Scan for the cell matching the given text and deliver its [x, y] coordinate at center. 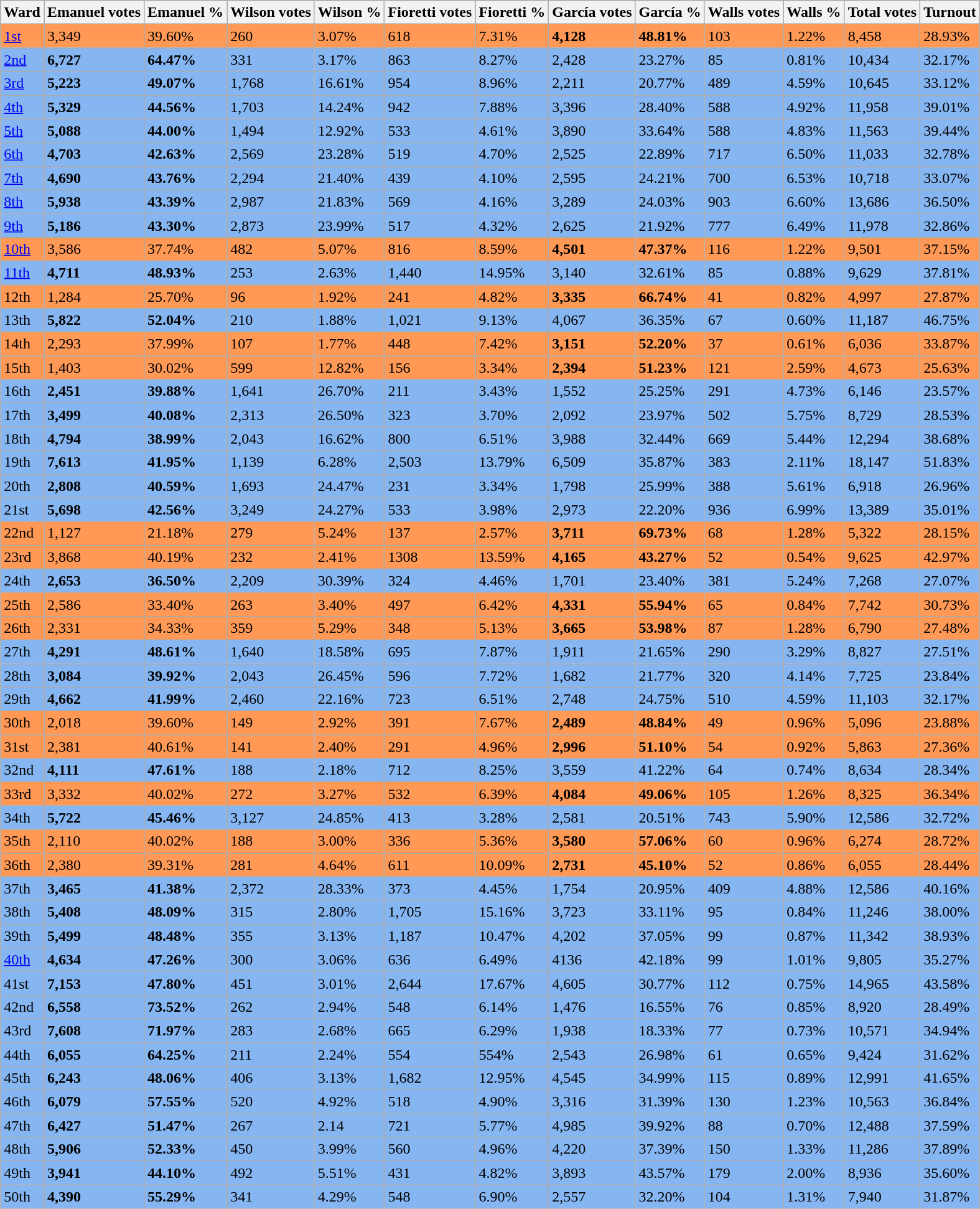
42.56% [185, 510]
9th [22, 225]
2,372 [271, 889]
6,427 [93, 1126]
39.01% [950, 107]
721 [430, 1126]
359 [271, 628]
40.16% [950, 889]
300 [271, 959]
28.34% [950, 770]
2,313 [271, 415]
391 [430, 723]
2.24% [350, 1055]
32nd [22, 770]
36.34% [950, 794]
71.97% [185, 1030]
1,139 [271, 462]
35.87% [670, 462]
324 [430, 581]
28.49% [950, 1007]
936 [744, 510]
3,349 [93, 36]
2.80% [350, 912]
27.07% [950, 581]
0.81% [814, 60]
24.47% [350, 486]
37th [22, 889]
22.89% [670, 154]
87 [744, 628]
12,294 [882, 439]
12.92% [350, 131]
4,165 [592, 557]
315 [271, 912]
2.41% [350, 557]
9,424 [882, 1055]
12.95% [512, 1078]
37.05% [670, 936]
34.99% [670, 1078]
336 [430, 841]
17th [22, 415]
3,723 [592, 912]
1.23% [814, 1102]
1.33% [814, 1149]
281 [271, 865]
Ward [22, 12]
15.16% [512, 912]
33.64% [670, 131]
49 [744, 723]
712 [430, 770]
596 [430, 675]
40th [22, 959]
11,033 [882, 154]
43rd [22, 1030]
51.83% [950, 462]
9,625 [882, 557]
23.40% [670, 581]
1,705 [430, 912]
1,494 [271, 131]
232 [271, 557]
48.06% [185, 1078]
6,243 [93, 1078]
5.29% [350, 628]
22.20% [670, 510]
64.25% [185, 1055]
38.93% [950, 936]
4.29% [350, 1197]
37.74% [185, 249]
12,991 [882, 1078]
355 [271, 936]
27.48% [950, 628]
23.57% [950, 391]
942 [430, 107]
6,079 [93, 1102]
723 [430, 699]
2,595 [592, 178]
2,581 [592, 818]
2.00% [814, 1173]
3,941 [93, 1173]
25.99% [670, 486]
4,067 [592, 320]
1308 [430, 557]
8,920 [882, 1007]
12,488 [882, 1126]
231 [430, 486]
16th [22, 391]
Walls % [814, 12]
Fioretti votes [430, 12]
15th [22, 368]
5,096 [882, 723]
7,608 [93, 1030]
3,084 [93, 675]
2,293 [93, 344]
2nd [22, 60]
2,873 [271, 225]
49th [22, 1173]
53.98% [670, 628]
28.53% [950, 415]
36.84% [950, 1102]
41.22% [670, 770]
1.92% [350, 297]
30.73% [950, 604]
6th [22, 154]
16.55% [670, 1007]
41 [744, 297]
115 [744, 1078]
65 [744, 604]
46.75% [950, 320]
21.65% [670, 651]
4,128 [592, 36]
1,703 [271, 107]
7.31% [512, 36]
489 [744, 83]
2.14 [350, 1126]
5.13% [512, 628]
636 [430, 959]
33.11% [670, 912]
6.39% [512, 794]
554% [512, 1055]
6.50% [814, 154]
21st [22, 510]
20.77% [670, 83]
33.40% [185, 604]
381 [744, 581]
64.47% [185, 60]
448 [430, 344]
3,140 [592, 273]
3.17% [350, 60]
532 [430, 794]
4136 [592, 959]
4.70% [512, 154]
9,501 [882, 249]
5.77% [512, 1126]
6.28% [350, 462]
27.51% [950, 651]
5th [22, 131]
43.27% [670, 557]
4,084 [592, 794]
5,408 [93, 912]
8,936 [882, 1173]
241 [430, 297]
40.61% [185, 747]
3.40% [350, 604]
0.74% [814, 770]
19th [22, 462]
210 [271, 320]
33.07% [950, 178]
6,558 [93, 1007]
3,580 [592, 841]
10,571 [882, 1030]
34.94% [950, 1030]
6,727 [93, 60]
1,641 [271, 391]
4,111 [93, 770]
0.88% [814, 273]
24.21% [670, 178]
32.44% [670, 439]
47.61% [185, 770]
47.26% [185, 959]
7,613 [93, 462]
50th [22, 1197]
25.25% [670, 391]
24.75% [670, 699]
2,018 [93, 723]
290 [744, 651]
33rd [22, 794]
520 [271, 1102]
3.28% [512, 818]
4.45% [512, 889]
9.13% [512, 320]
104 [744, 1197]
8,325 [882, 794]
2,209 [271, 581]
519 [430, 154]
17.67% [512, 983]
51.10% [670, 747]
42nd [22, 1007]
23.28% [350, 154]
2,625 [592, 225]
69.73% [670, 533]
11th [22, 273]
3,335 [592, 297]
3.29% [814, 651]
341 [271, 1197]
4,220 [592, 1149]
14,965 [882, 983]
42.63% [185, 154]
32.72% [950, 818]
1.88% [350, 320]
22.16% [350, 699]
510 [744, 699]
21.40% [350, 178]
5,698 [93, 510]
32.61% [670, 273]
26.98% [670, 1055]
36th [22, 865]
3,890 [592, 131]
52.20% [670, 344]
1,768 [271, 83]
2,294 [271, 178]
37.81% [950, 273]
2,381 [93, 747]
4.16% [512, 202]
2,428 [592, 60]
11,958 [882, 107]
2.59% [814, 368]
13,389 [882, 510]
37.39% [670, 1149]
21.18% [185, 533]
5.61% [814, 486]
348 [430, 628]
45.10% [670, 865]
4,331 [592, 604]
36.35% [670, 320]
47.80% [185, 983]
611 [430, 865]
31.62% [950, 1055]
7,268 [882, 581]
1,476 [592, 1007]
27.36% [950, 747]
3rd [22, 83]
5,088 [93, 131]
569 [430, 202]
7,153 [93, 983]
8.25% [512, 770]
2,996 [592, 747]
5,329 [93, 107]
1st [22, 36]
1,938 [592, 1030]
4,291 [93, 651]
26.50% [350, 415]
40.19% [185, 557]
695 [430, 651]
3.01% [350, 983]
42.18% [670, 959]
0.87% [814, 936]
283 [271, 1030]
518 [430, 1102]
4.14% [814, 675]
35.27% [950, 959]
10.47% [512, 936]
0.82% [814, 297]
1,701 [592, 581]
6.53% [814, 178]
3.00% [350, 841]
2,973 [592, 510]
0.75% [814, 983]
1.31% [814, 1197]
48th [22, 1149]
35th [22, 841]
11,187 [882, 320]
0.65% [814, 1055]
43.39% [185, 202]
61 [744, 1055]
4,545 [592, 1078]
33.12% [950, 83]
4,202 [592, 936]
23.97% [670, 415]
55.29% [185, 1197]
669 [744, 439]
4,703 [93, 154]
6.90% [512, 1197]
43.76% [185, 178]
44.56% [185, 107]
4.90% [512, 1102]
67 [744, 320]
4,634 [93, 959]
5,822 [93, 320]
149 [271, 723]
3,559 [592, 770]
2,503 [430, 462]
903 [744, 202]
6,146 [882, 391]
46th [22, 1102]
48.61% [185, 651]
267 [271, 1126]
4.61% [512, 131]
48.09% [185, 912]
37.89% [950, 1149]
24.03% [670, 202]
Total votes [882, 12]
54 [744, 747]
1,911 [592, 651]
2,525 [592, 154]
10,563 [882, 1102]
800 [430, 439]
320 [744, 675]
2,211 [592, 83]
4.46% [512, 581]
492 [271, 1173]
41.65% [950, 1078]
2,489 [592, 723]
3.43% [512, 391]
37 [744, 344]
31st [22, 747]
1.01% [814, 959]
12.82% [350, 368]
Fioretti % [512, 12]
3,465 [93, 889]
47th [22, 1126]
31.87% [950, 1197]
3,316 [592, 1102]
28.93% [950, 36]
23.88% [950, 723]
6,790 [882, 628]
0.54% [814, 557]
5,906 [93, 1149]
13.79% [512, 462]
5,499 [93, 936]
18,147 [882, 462]
52.33% [185, 1149]
1,693 [271, 486]
10th [22, 249]
0.89% [814, 1078]
502 [744, 415]
1,754 [592, 889]
137 [430, 533]
4,997 [882, 297]
6,036 [882, 344]
3,289 [592, 202]
618 [430, 36]
26.45% [350, 675]
51.47% [185, 1126]
4.32% [512, 225]
5,223 [93, 83]
451 [271, 983]
107 [271, 344]
49.06% [670, 794]
105 [744, 794]
10,718 [882, 178]
103 [744, 36]
43.57% [670, 1173]
66.74% [670, 297]
323 [430, 415]
3,332 [93, 794]
18th [22, 439]
4.64% [350, 865]
Emanuel votes [93, 12]
6.60% [814, 202]
0.92% [814, 747]
28th [22, 675]
2,731 [592, 865]
7.42% [512, 344]
Turnout [950, 12]
73.52% [185, 1007]
28.44% [950, 865]
2,543 [592, 1055]
45.46% [185, 818]
863 [430, 60]
1,127 [93, 533]
3,499 [93, 415]
5.75% [814, 415]
26th [22, 628]
3,396 [592, 107]
8,634 [882, 770]
816 [430, 249]
2,808 [93, 486]
6,509 [592, 462]
Wilson % [350, 12]
1,187 [430, 936]
37.15% [950, 249]
1,403 [93, 368]
482 [271, 249]
0.86% [814, 865]
14.24% [350, 107]
262 [271, 1007]
7,940 [882, 1197]
13th [22, 320]
7th [22, 178]
30th [22, 723]
44th [22, 1055]
37.59% [950, 1126]
21.92% [670, 225]
0.61% [814, 344]
2,394 [592, 368]
23.99% [350, 225]
24.27% [350, 510]
21.77% [670, 675]
Emanuel % [185, 12]
22nd [22, 533]
7,742 [882, 604]
116 [744, 249]
48.48% [185, 936]
23.27% [670, 60]
4,662 [93, 699]
3,665 [592, 628]
2,644 [430, 983]
20.51% [670, 818]
2,748 [592, 699]
5.44% [814, 439]
141 [271, 747]
5.07% [350, 249]
11,563 [882, 131]
24.85% [350, 818]
8.96% [512, 83]
41.38% [185, 889]
9,805 [882, 959]
130 [744, 1102]
3.98% [512, 510]
5.51% [350, 1173]
13,686 [882, 202]
743 [744, 818]
4,690 [93, 178]
406 [271, 1078]
16.61% [350, 83]
41.99% [185, 699]
8.59% [512, 249]
6.29% [512, 1030]
13.59% [512, 557]
2,380 [93, 865]
37.99% [185, 344]
4,605 [592, 983]
8th [22, 202]
51.23% [670, 368]
2.57% [512, 533]
0.85% [814, 1007]
4.73% [814, 391]
777 [744, 225]
55.94% [670, 604]
112 [744, 983]
665 [430, 1030]
6.99% [814, 510]
18.33% [670, 1030]
599 [271, 368]
57.55% [185, 1102]
3,711 [592, 533]
2,110 [93, 841]
48.84% [670, 723]
6.42% [512, 604]
409 [744, 889]
2,331 [93, 628]
21.83% [350, 202]
42.97% [950, 557]
253 [271, 273]
96 [271, 297]
413 [430, 818]
35.60% [950, 1173]
41.95% [185, 462]
4,985 [592, 1126]
5,322 [882, 533]
6,918 [882, 486]
11,246 [882, 912]
28.33% [350, 889]
3.07% [350, 36]
7.87% [512, 651]
2,987 [271, 202]
95 [744, 912]
4,794 [93, 439]
700 [744, 178]
34.33% [185, 628]
49.07% [185, 83]
52.04% [185, 320]
7.88% [512, 107]
41st [22, 983]
25.63% [950, 368]
4.10% [512, 178]
5,186 [93, 225]
1,284 [93, 297]
7.72% [512, 675]
2,092 [592, 415]
4,673 [882, 368]
3.06% [350, 959]
76 [744, 1007]
28.40% [670, 107]
388 [744, 486]
40.08% [185, 415]
8,729 [882, 415]
30.77% [670, 983]
28.72% [950, 841]
439 [430, 178]
2,557 [592, 1197]
38.00% [950, 912]
2,451 [93, 391]
16.62% [350, 439]
4,390 [93, 1197]
179 [744, 1173]
43.58% [950, 983]
7.67% [512, 723]
García % [670, 12]
2,653 [93, 581]
373 [430, 889]
260 [271, 36]
33.87% [950, 344]
32.86% [950, 225]
44.10% [185, 1173]
Walls votes [744, 12]
331 [271, 60]
8,458 [882, 36]
2,569 [271, 154]
1,021 [430, 320]
8,827 [882, 651]
25th [22, 604]
150 [744, 1149]
3.70% [512, 415]
272 [271, 794]
5,863 [882, 747]
383 [744, 462]
11,978 [882, 225]
11,342 [882, 936]
2.63% [350, 273]
1.77% [350, 344]
450 [271, 1149]
5,722 [93, 818]
10,645 [882, 83]
560 [430, 1149]
7,725 [882, 675]
47.37% [670, 249]
554 [430, 1055]
497 [430, 604]
35.01% [950, 510]
156 [430, 368]
3,893 [592, 1173]
39th [22, 936]
31.39% [670, 1102]
1,552 [592, 391]
0.70% [814, 1126]
431 [430, 1173]
2.40% [350, 747]
517 [430, 225]
11,103 [882, 699]
48.93% [185, 273]
717 [744, 154]
77 [744, 1030]
954 [430, 83]
68 [744, 533]
1.26% [814, 794]
3,988 [592, 439]
88 [744, 1126]
20th [22, 486]
2,586 [93, 604]
3,127 [271, 818]
14th [22, 344]
9,629 [882, 273]
30.02% [185, 368]
26.96% [950, 486]
10.09% [512, 865]
30.39% [350, 581]
279 [271, 533]
5,938 [93, 202]
39.88% [185, 391]
2,460 [271, 699]
18.58% [350, 651]
3,151 [592, 344]
23rd [22, 557]
6.14% [512, 1007]
34th [22, 818]
3,586 [93, 249]
121 [744, 368]
2.68% [350, 1030]
2.92% [350, 723]
25.70% [185, 297]
39.44% [950, 131]
3.27% [350, 794]
24th [22, 581]
8.27% [512, 60]
263 [271, 604]
4th [22, 107]
10,434 [882, 60]
3.99% [350, 1149]
27th [22, 651]
2.18% [350, 770]
6,274 [882, 841]
40.59% [185, 486]
12th [22, 297]
32.20% [670, 1197]
43.30% [185, 225]
4.83% [814, 131]
3,249 [271, 510]
23.84% [950, 675]
27.87% [950, 297]
44.00% [185, 131]
45th [22, 1078]
20.95% [670, 889]
0.60% [814, 320]
26.70% [350, 391]
28.15% [950, 533]
1,798 [592, 486]
38.99% [185, 439]
48.81% [670, 36]
Wilson votes [271, 12]
4,501 [592, 249]
29th [22, 699]
64 [744, 770]
García votes [592, 12]
2.94% [350, 1007]
1,640 [271, 651]
5.90% [814, 818]
5.36% [512, 841]
38th [22, 912]
4.88% [814, 889]
0.73% [814, 1030]
4,711 [93, 273]
2.11% [814, 462]
1,440 [430, 273]
39.31% [185, 865]
14.95% [512, 273]
11,286 [882, 1149]
38.68% [950, 439]
57.06% [670, 841]
60 [744, 841]
32.78% [950, 154]
3,868 [93, 557]
